Capture the cell that displays the provided text and extract its [x, y] central coordinate. 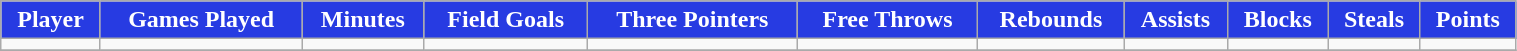
Rebounds [1051, 20]
Blocks [1278, 20]
Three Pointers [692, 20]
Assists [1176, 20]
Steals [1374, 20]
Minutes [363, 20]
Field Goals [506, 20]
Player [51, 20]
Points [1468, 20]
Games Played [200, 20]
Free Throws [888, 20]
